Search for the cell housing the specified text and yield its [x, y] center coordinate. 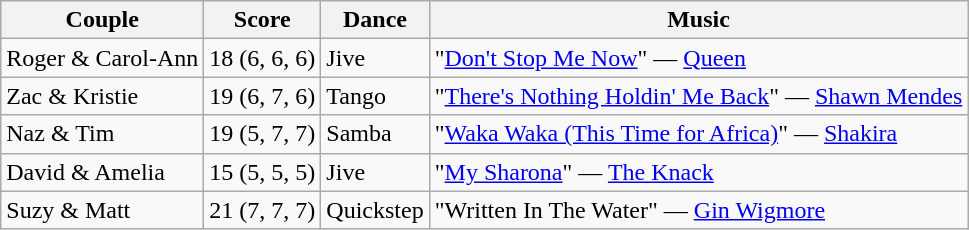
Zac & Kristie [102, 96]
18 (6, 6, 6) [262, 58]
Samba [375, 134]
Music [698, 20]
David & Amelia [102, 172]
21 (7, 7, 7) [262, 210]
19 (5, 7, 7) [262, 134]
Score [262, 20]
Tango [375, 96]
15 (5, 5, 5) [262, 172]
Roger & Carol-Ann [102, 58]
"Written In The Water" — Gin Wigmore [698, 210]
Dance [375, 20]
Quickstep [375, 210]
Couple [102, 20]
"Don't Stop Me Now" — Queen [698, 58]
"There's Nothing Holdin' Me Back" — Shawn Mendes [698, 96]
"My Sharona" — The Knack [698, 172]
19 (6, 7, 6) [262, 96]
Naz & Tim [102, 134]
"Waka Waka (This Time for Africa)" — Shakira [698, 134]
Suzy & Matt [102, 210]
